Search for the cell housing the specified text and yield its [x, y] center coordinate. 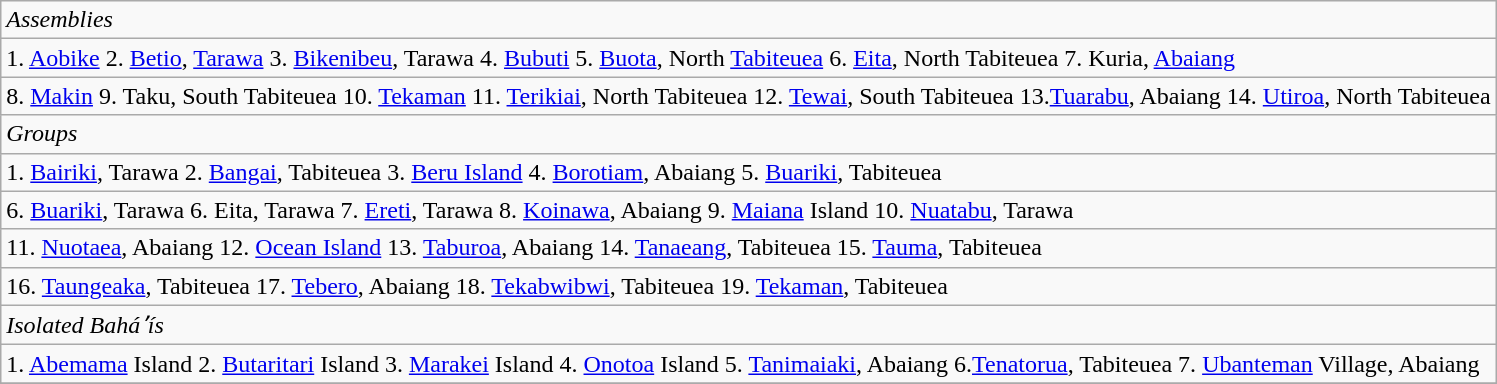
6. Buariki, Tarawa 6. Eita, Tarawa 7. Ereti, Tarawa 8. Koinawa, Abaiang 9. Maiana Island 10. Nuatabu, Tarawa [748, 210]
1. Abemama Island 2. Butaritari Island 3. Marakei Island 4. Onotoa Island 5. Tanimaiaki, Abaiang 6.Tenatorua, Tabiteuea 7. Ubanteman Village, Abaiang [748, 364]
Assemblies [748, 20]
11. Nuotaea, Abaiang 12. Ocean Island 13. Taburoa, Abaiang 14. Tanaeang, Tabiteuea 15. Tauma, Tabiteuea [748, 248]
16. Taungeaka, Tabiteuea 17. Tebero, Abaiang 18. Tekabwibwi, Tabiteuea 19. Tekaman, Tabiteuea [748, 286]
Isolated Baháʼís [748, 325]
Groups [748, 134]
1. Aobike 2. Betio, Tarawa 3. Bikenibeu, Tarawa 4. Bubuti 5. Buota, North Tabiteuea 6. Eita, North Tabiteuea 7. Kuria, Abaiang [748, 58]
1. Bairiki, Tarawa 2. Bangai, Tabiteuea 3. Beru Island 4. Borotiam, Abaiang 5. Buariki, Tabiteuea [748, 172]
